From the cell containing the given text, extract its center point as [x, y] coordinate. 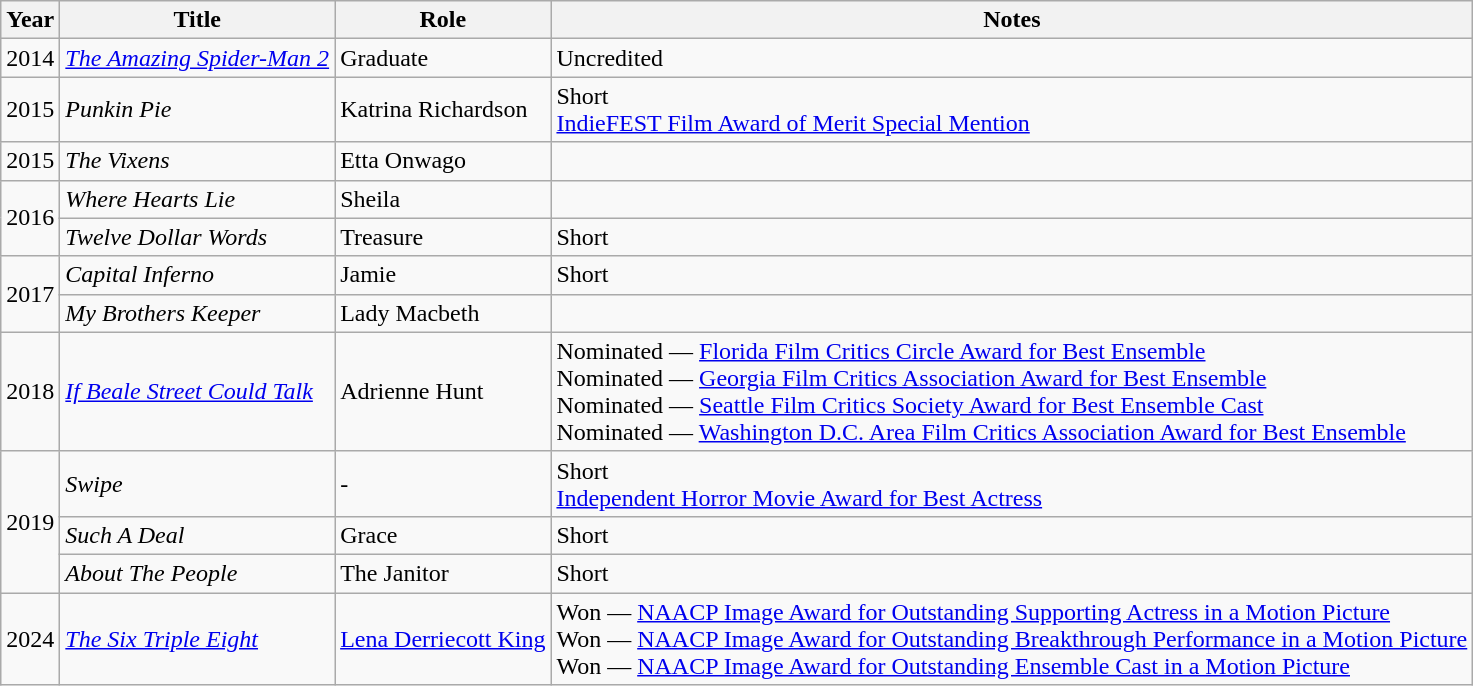
ShortIndieFEST Film Award of Merit Special Mention [1012, 110]
Swipe [198, 484]
The Amazing Spider-Man 2 [198, 58]
If Beale Street Could Talk [198, 392]
The Six Triple Eight [198, 638]
Treasure [443, 237]
ShortIndependent Horror Movie Award for Best Actress [1012, 484]
Punkin Pie [198, 110]
About The People [198, 573]
Twelve Dollar Words [198, 237]
2017 [30, 294]
Etta Onwago [443, 161]
Lady Macbeth [443, 313]
The Vixens [198, 161]
2014 [30, 58]
Title [198, 20]
Where Hearts Lie [198, 199]
Grace [443, 535]
2016 [30, 218]
Role [443, 20]
Sheila [443, 199]
- [443, 484]
Notes [1012, 20]
Katrina Richardson [443, 110]
Lena Derriecott King [443, 638]
2019 [30, 522]
Jamie [443, 275]
2024 [30, 638]
Uncredited [1012, 58]
2018 [30, 392]
Capital Inferno [198, 275]
Adrienne Hunt [443, 392]
The Janitor [443, 573]
My Brothers Keeper [198, 313]
Year [30, 20]
Graduate [443, 58]
Such A Deal [198, 535]
